Detect which cell encompasses the target text, then output its [x, y] center coordinate. 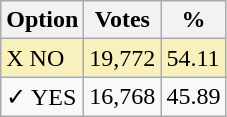
X NO [42, 58]
16,768 [122, 97]
19,772 [122, 58]
Option [42, 20]
Votes [122, 20]
54.11 [194, 58]
% [194, 20]
45.89 [194, 97]
✓ YES [42, 97]
